Scan for the cell matching the given text and deliver its [x, y] coordinate at center. 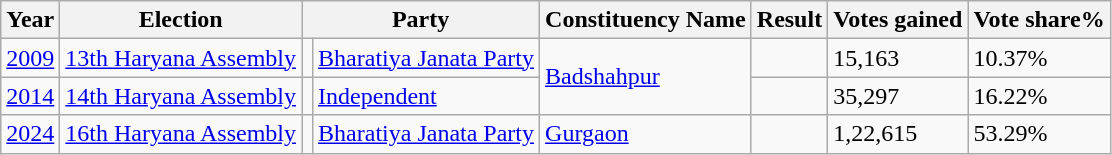
Election [181, 20]
53.29% [1039, 134]
Votes gained [898, 20]
16.22% [1039, 96]
14th Haryana Assembly [181, 96]
2024 [30, 134]
35,297 [898, 96]
Year [30, 20]
1,22,615 [898, 134]
2009 [30, 58]
Party [421, 20]
Constituency Name [646, 20]
13th Haryana Assembly [181, 58]
16th Haryana Assembly [181, 134]
Vote share% [1039, 20]
2014 [30, 96]
Gurgaon [646, 134]
Result [789, 20]
10.37% [1039, 58]
Badshahpur [646, 77]
15,163 [898, 58]
Independent [426, 96]
